Detect which cell encompasses the target text, then output its (x, y) center coordinate. 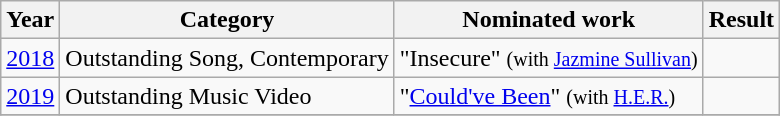
Nominated work (548, 20)
"Could've Been" (with H.E.R.) (548, 96)
2018 (30, 58)
Category (227, 20)
Year (30, 20)
"Insecure" (with Jazmine Sullivan) (548, 58)
Outstanding Song, Contemporary (227, 58)
Outstanding Music Video (227, 96)
Result (741, 20)
2019 (30, 96)
